Provide the (x, y) coordinate of the cell's center where the given text is located.  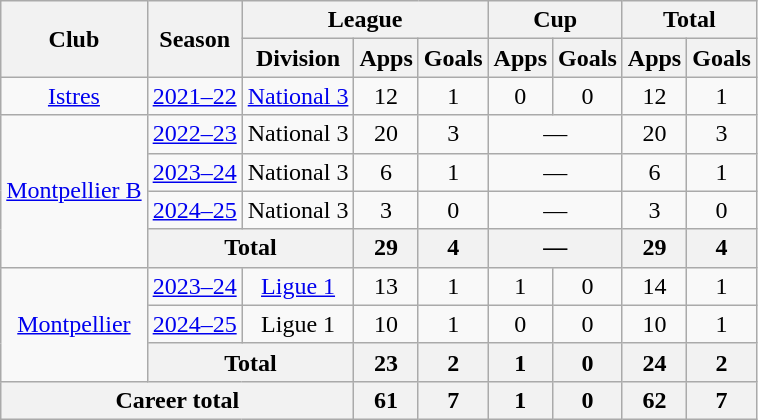
62 (654, 400)
Montpellier (74, 324)
14 (654, 286)
24 (654, 362)
2021–22 (194, 96)
Career total (178, 400)
Istres (74, 96)
13 (386, 286)
League (365, 20)
Cup (555, 20)
Division (298, 58)
Club (74, 39)
61 (386, 400)
23 (386, 362)
2022–23 (194, 134)
Season (194, 39)
Montpellier B (74, 191)
